Output the (X, Y) coordinate of the center of the cell containing the given text.  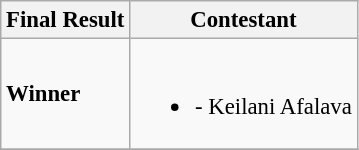
Winner (66, 94)
- Keilani Afalava (244, 94)
Contestant (244, 20)
Final Result (66, 20)
